Scan for the cell matching the given text and deliver its [X, Y] coordinate at center. 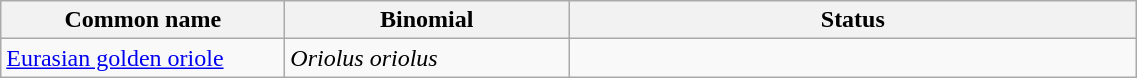
Eurasian golden oriole [143, 58]
Status [853, 20]
Binomial [427, 20]
Oriolus oriolus [427, 58]
Common name [143, 20]
